Search for the cell housing the specified text and yield its [X, Y] center coordinate. 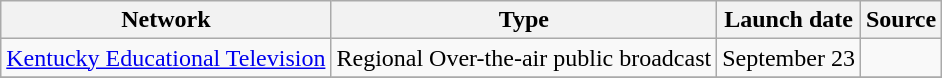
Network [166, 20]
Kentucky Educational Television [166, 58]
Regional Over-the-air public broadcast [524, 58]
Source [900, 20]
September 23 [789, 58]
Type [524, 20]
Launch date [789, 20]
